Extract the (x, y) coordinate from the center of the cell holding the provided text.  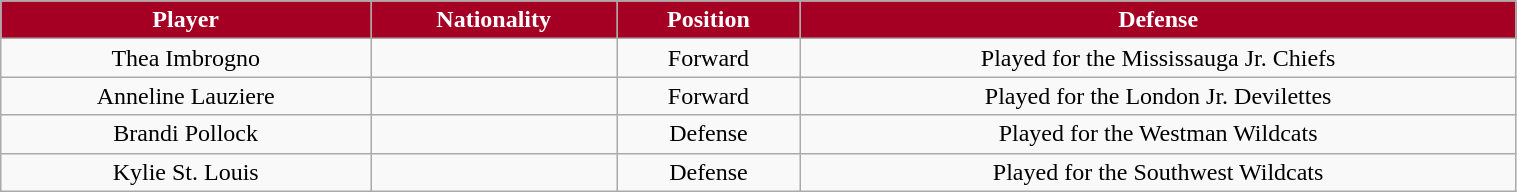
Played for the Mississauga Jr. Chiefs (1158, 58)
Played for the Westman Wildcats (1158, 134)
Position (708, 20)
Player (186, 20)
Anneline Lauziere (186, 96)
Played for the Southwest Wildcats (1158, 172)
Kylie St. Louis (186, 172)
Nationality (494, 20)
Thea Imbrogno (186, 58)
Played for the London Jr. Devilettes (1158, 96)
Brandi Pollock (186, 134)
